Capture the cell that displays the provided text and extract its [x, y] central coordinate. 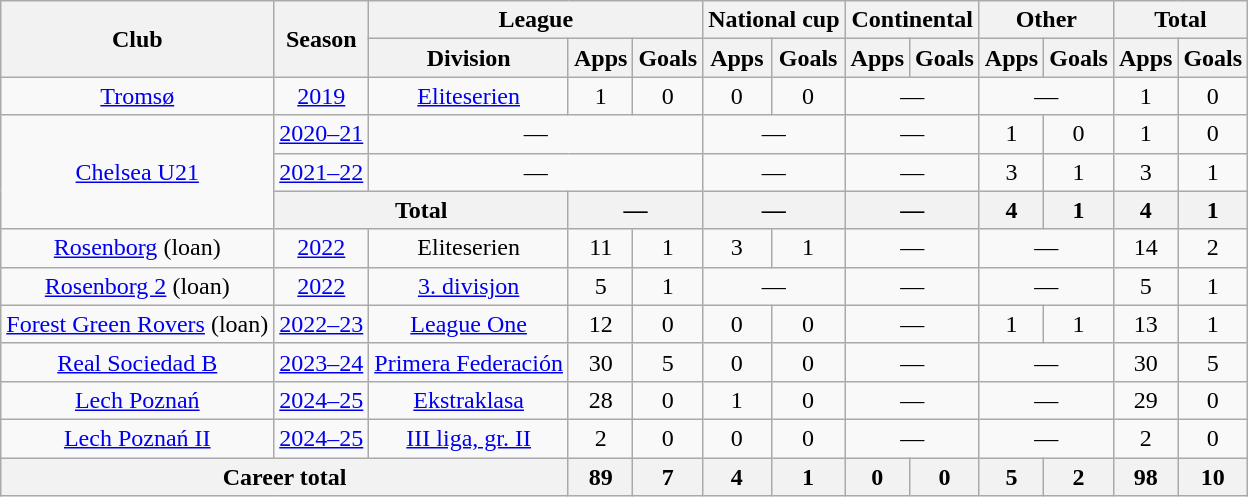
11 [600, 248]
III liga, gr. II [469, 438]
2022–23 [322, 324]
Ekstraklasa [469, 400]
98 [1145, 477]
Career total [285, 477]
Other [1046, 20]
2019 [322, 96]
Division [469, 58]
Club [138, 39]
14 [1145, 248]
28 [600, 400]
League One [469, 324]
National cup [774, 20]
2023–24 [322, 362]
Season [322, 39]
3. divisjon [469, 286]
29 [1145, 400]
13 [1145, 324]
7 [668, 477]
Forest Green Rovers (loan) [138, 324]
10 [1213, 477]
89 [600, 477]
Lech Poznań [138, 400]
Rosenborg (loan) [138, 248]
League [536, 20]
Rosenborg 2 (loan) [138, 286]
Lech Poznań II [138, 438]
2021–22 [322, 172]
Real Sociedad B [138, 362]
12 [600, 324]
Chelsea U21 [138, 172]
2020–21 [322, 134]
Primera Federación [469, 362]
Continental [912, 20]
Tromsø [138, 96]
